Output the (X, Y) coordinate of the center of the cell containing the given text.  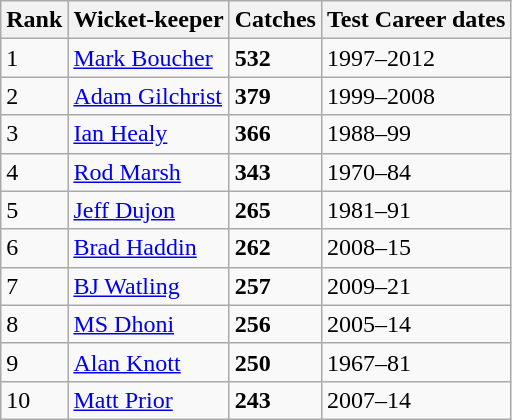
262 (275, 248)
Catches (275, 20)
1999–2008 (416, 96)
243 (275, 400)
2005–14 (416, 324)
6 (34, 248)
MS Dhoni (148, 324)
1970–84 (416, 172)
Matt Prior (148, 400)
7 (34, 286)
1988–99 (416, 134)
265 (275, 210)
Ian Healy (148, 134)
366 (275, 134)
2008–15 (416, 248)
Alan Knott (148, 362)
2009–21 (416, 286)
250 (275, 362)
2 (34, 96)
Adam Gilchrist (148, 96)
2007–14 (416, 400)
343 (275, 172)
256 (275, 324)
5 (34, 210)
257 (275, 286)
Test Career dates (416, 20)
9 (34, 362)
1 (34, 58)
4 (34, 172)
1997–2012 (416, 58)
Wicket-keeper (148, 20)
1967–81 (416, 362)
Rod Marsh (148, 172)
Jeff Dujon (148, 210)
10 (34, 400)
Brad Haddin (148, 248)
Mark Boucher (148, 58)
3 (34, 134)
1981–91 (416, 210)
BJ Watling (148, 286)
379 (275, 96)
532 (275, 58)
8 (34, 324)
Rank (34, 20)
